Scan for the cell matching the given text and deliver its (X, Y) coordinate at center. 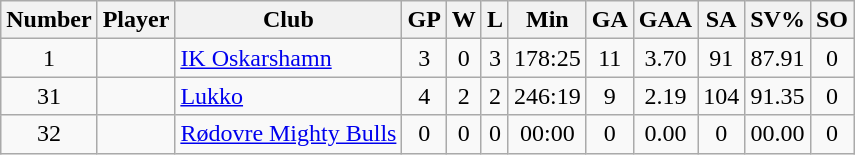
32 (49, 134)
9 (610, 96)
W (464, 20)
4 (424, 96)
31 (49, 96)
SA (722, 20)
Player (136, 20)
87.91 (778, 58)
GP (424, 20)
GA (610, 20)
SO (832, 20)
L (494, 20)
91.35 (778, 96)
1 (49, 58)
00.00 (778, 134)
Number (49, 20)
2.19 (665, 96)
0.00 (665, 134)
IK Oskarshamn (288, 58)
246:19 (547, 96)
91 (722, 58)
Rødovre Mighty Bulls (288, 134)
Min (547, 20)
11 (610, 58)
00:00 (547, 134)
Club (288, 20)
3.70 (665, 58)
104 (722, 96)
GAA (665, 20)
Lukko (288, 96)
178:25 (547, 58)
SV% (778, 20)
